Pinpoint the cell where the given text exists, returning its (X, Y) midpoint coordinate. 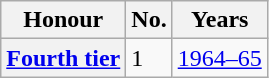
Fourth tier (64, 58)
1964–65 (220, 58)
Honour (64, 20)
Years (220, 20)
1 (149, 58)
No. (149, 20)
